Detect which cell encompasses the target text, then output its [X, Y] center coordinate. 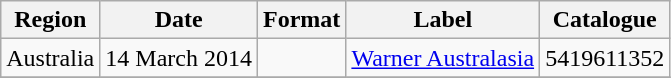
Format [302, 20]
5419611352 [605, 58]
Warner Australasia [443, 58]
Region [50, 20]
14 March 2014 [179, 58]
Date [179, 20]
Australia [50, 58]
Label [443, 20]
Catalogue [605, 20]
